Scan for the cell matching the given text and deliver its (x, y) coordinate at center. 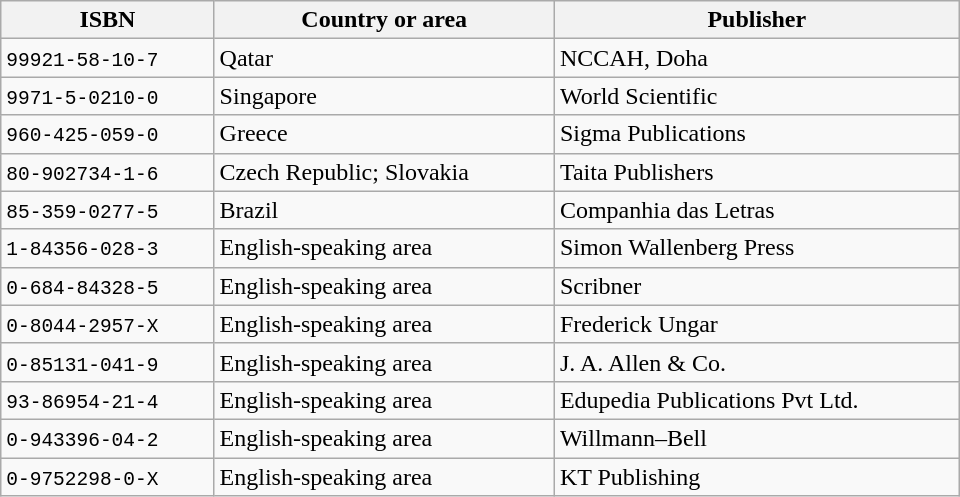
9971-5-0210-0 (108, 96)
1-84356-028-3 (108, 248)
0-8044-2957-X (108, 324)
Frederick Ungar (756, 324)
99921-58-10-7 (108, 58)
NCCAH, Doha (756, 58)
Czech Republic; Slovakia (384, 172)
93-86954-21-4 (108, 400)
KT Publishing (756, 477)
Edupedia Publications Pvt Ltd. (756, 400)
0-9752298-0-X (108, 477)
Simon Wallenberg Press (756, 248)
Sigma Publications (756, 134)
Scribner (756, 286)
0-85131-041-9 (108, 362)
Willmann–Bell (756, 438)
0-684-84328-5 (108, 286)
Companhia das Letras (756, 210)
Taita Publishers (756, 172)
Singapore (384, 96)
85-359-0277-5 (108, 210)
Greece (384, 134)
0-943396-04-2 (108, 438)
Country or area (384, 20)
Brazil (384, 210)
World Scientific (756, 96)
Publisher (756, 20)
80-902734-1-6 (108, 172)
Qatar (384, 58)
J. A. Allen & Co. (756, 362)
960-425-059-0 (108, 134)
ISBN (108, 20)
